Identify which cell holds the provided text, then report its [x, y] central coordinate. 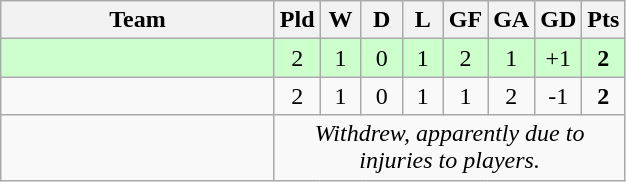
W [340, 20]
+1 [558, 58]
GA [512, 20]
GD [558, 20]
Pts [604, 20]
GF [465, 20]
L [422, 20]
D [382, 20]
Withdrew, apparently due to injuries to players. [450, 148]
Team [138, 20]
-1 [558, 96]
Pld [297, 20]
